Extract the (X, Y) coordinate from the center of the cell holding the provided text.  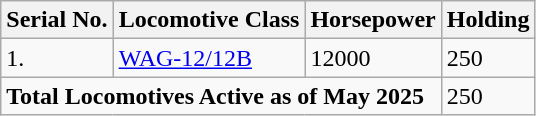
12000 (373, 58)
Serial No. (57, 20)
Horsepower (373, 20)
WAG-12/12B (209, 58)
Total Locomotives Active as of May 2025 (221, 96)
Holding (488, 20)
Locomotive Class (209, 20)
1. (57, 58)
